For the text-containing cell, return its midpoint in [X, Y] coordinate format. 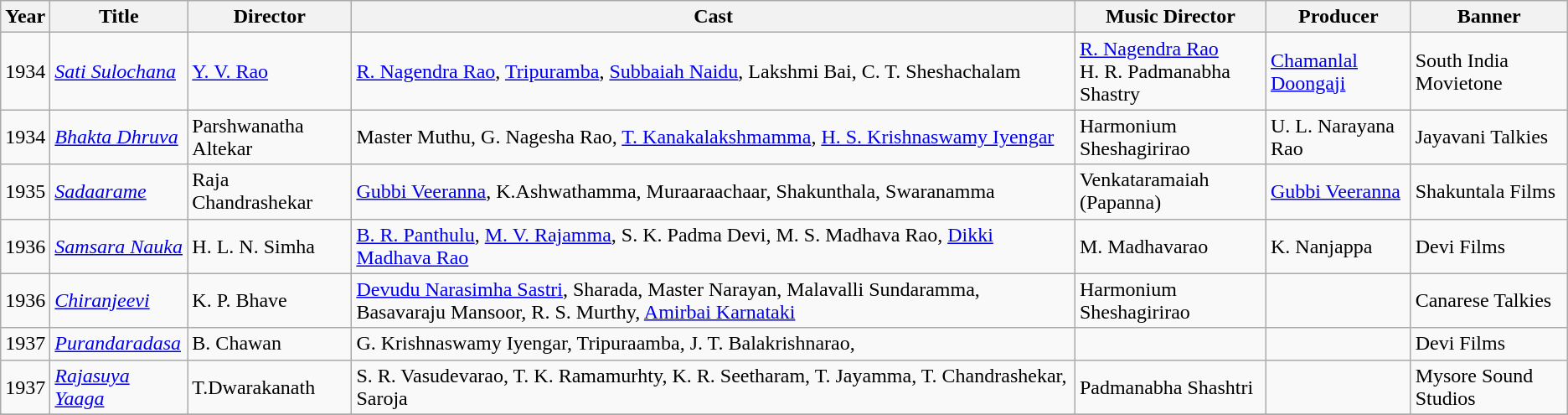
1935 [25, 191]
Title [119, 17]
G. Krishnaswamy Iyengar, Tripuraamba, J. T. Balakrishnarao, [714, 344]
B. R. Panthulu, M. V. Rajamma, S. K. Padma Devi, M. S. Madhava Rao, Dikki Madhava Rao [714, 246]
Jayavani Talkies [1489, 137]
Samsara Nauka [119, 246]
Chiranjeevi [119, 300]
Venkataramaiah (Papanna) [1170, 191]
Shakuntala Films [1489, 191]
R. Nagendra Rao, Tripuramba, Subbaiah Naidu, Lakshmi Bai, C. T. Sheshachalam [714, 71]
Sadaarame [119, 191]
Raja Chandrashekar [270, 191]
Director [270, 17]
Bhakta Dhruva [119, 137]
Devudu Narasimha Sastri, Sharada, Master Narayan, Malavalli Sundaramma, Basavaraju Mansoor, R. S. Murthy, Amirbai Karnataki [714, 300]
Rajasuya Yaaga [119, 387]
Gubbi Veeranna, K.Ashwathamma, Muraaraachaar, Shakunthala, Swaranamma [714, 191]
U. L. Narayana Rao [1338, 137]
B. Chawan [270, 344]
K. Nanjappa [1338, 246]
H. L. N. Simha [270, 246]
Producer [1338, 17]
Parshwanatha Altekar [270, 137]
S. R. Vasudevarao, T. K. Ramamurhty, K. R. Seetharam, T. Jayamma, T. Chandrashekar, Saroja [714, 387]
Cast [714, 17]
Y. V. Rao [270, 71]
Music Director [1170, 17]
Banner [1489, 17]
T.Dwarakanath [270, 387]
South India Movietone [1489, 71]
R. Nagendra Rao H. R. Padmanabha Shastry [1170, 71]
Padmanabha Shashtri [1170, 387]
Year [25, 17]
K. P. Bhave [270, 300]
Mysore Sound Studios [1489, 387]
M. Madhavarao [1170, 246]
Gubbi Veeranna [1338, 191]
Canarese Talkies [1489, 300]
Sati Sulochana [119, 71]
Chamanlal Doongaji [1338, 71]
Master Muthu, G. Nagesha Rao, T. Kanakalakshmamma, H. S. Krishnaswamy Iyengar [714, 137]
Purandaradasa [119, 344]
